Output the (x, y) coordinate of the center of the cell containing the given text.  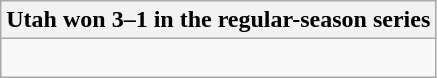
Utah won 3–1 in the regular-season series (218, 20)
